Locate the cell with the specified text and output its (x, y) center coordinate. 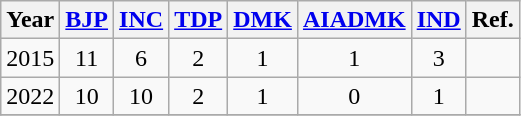
0 (354, 96)
Year (30, 20)
Ref. (492, 20)
INC (142, 20)
6 (142, 58)
2015 (30, 58)
3 (438, 58)
DMK (263, 20)
TDP (198, 20)
BJP (87, 20)
IND (438, 20)
11 (87, 58)
2022 (30, 96)
AIADMK (354, 20)
